Return the [X, Y] coordinate for the center point of the cell that contains the specified text.  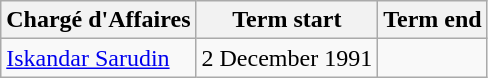
Chargé d'Affaires [98, 20]
Term end [433, 20]
2 December 1991 [287, 58]
Iskandar Sarudin [98, 58]
Term start [287, 20]
